Extract the (X, Y) coordinate from the center of the cell holding the provided text.  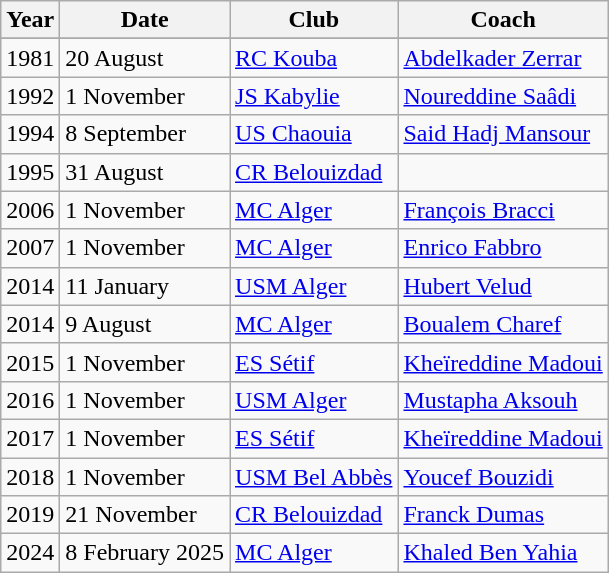
RC Kouba (314, 58)
21 November (145, 515)
USM Bel Abbès (314, 477)
Khaled Ben Yahia (503, 553)
2007 (30, 248)
31 August (145, 172)
Franck Dumas (503, 515)
20 August (145, 58)
Abdelkader Zerrar (503, 58)
1995 (30, 172)
Youcef Bouzidi (503, 477)
Hubert Velud (503, 286)
Date (145, 20)
8 September (145, 134)
2016 (30, 400)
Boualem Charef (503, 324)
Noureddine Saâdi (503, 96)
US Chaouia (314, 134)
Coach (503, 20)
Club (314, 20)
François Bracci (503, 210)
2017 (30, 438)
Year (30, 20)
Enrico Fabbro (503, 248)
2015 (30, 362)
9 August (145, 324)
1992 (30, 96)
2006 (30, 210)
8 February 2025 (145, 553)
11 January (145, 286)
JS Kabylie (314, 96)
2018 (30, 477)
1994 (30, 134)
2024 (30, 553)
1981 (30, 58)
2019 (30, 515)
Said Hadj Mansour (503, 134)
Mustapha Aksouh (503, 400)
